Capture the cell that displays the provided text and extract its [X, Y] central coordinate. 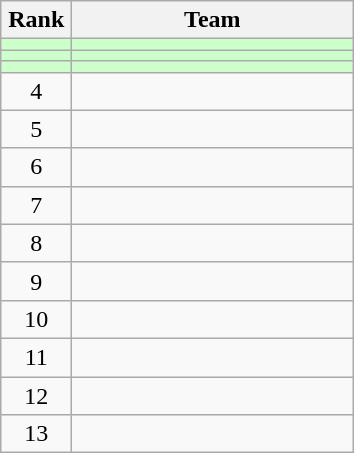
11 [36, 357]
13 [36, 434]
12 [36, 395]
Rank [36, 20]
9 [36, 281]
6 [36, 167]
8 [36, 243]
5 [36, 129]
4 [36, 91]
Team [212, 20]
7 [36, 205]
10 [36, 319]
